Scan for the cell matching the given text and deliver its [x, y] coordinate at center. 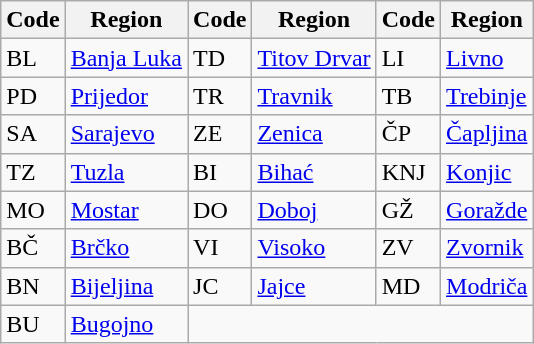
SA [33, 134]
Mostar [126, 210]
ČP [408, 134]
Travnik [314, 96]
BN [33, 286]
TR [220, 96]
Bihać [314, 172]
MO [33, 210]
Bugojno [126, 324]
GŽ [408, 210]
BL [33, 58]
ZE [220, 134]
Sarajevo [126, 134]
Zenica [314, 134]
Visoko [314, 248]
PD [33, 96]
Brčko [126, 248]
DO [220, 210]
BI [220, 172]
Trebinje [487, 96]
Jajce [314, 286]
Goražde [487, 210]
Zvornik [487, 248]
KNJ [408, 172]
Prijedor [126, 96]
Doboj [314, 210]
LI [408, 58]
BU [33, 324]
BČ [33, 248]
TB [408, 96]
TZ [33, 172]
JC [220, 286]
Bijeljina [126, 286]
Konjic [487, 172]
Modriča [487, 286]
VI [220, 248]
Čapljina [487, 134]
Titov Drvar [314, 58]
ZV [408, 248]
Tuzla [126, 172]
Banja Luka [126, 58]
TD [220, 58]
MD [408, 286]
Livno [487, 58]
